Search for the cell housing the specified text and yield its [x, y] center coordinate. 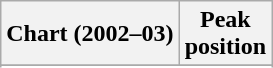
Chart (2002–03) [90, 34]
Peakposition [225, 34]
